Scan for the cell matching the given text and deliver its (x, y) coordinate at center. 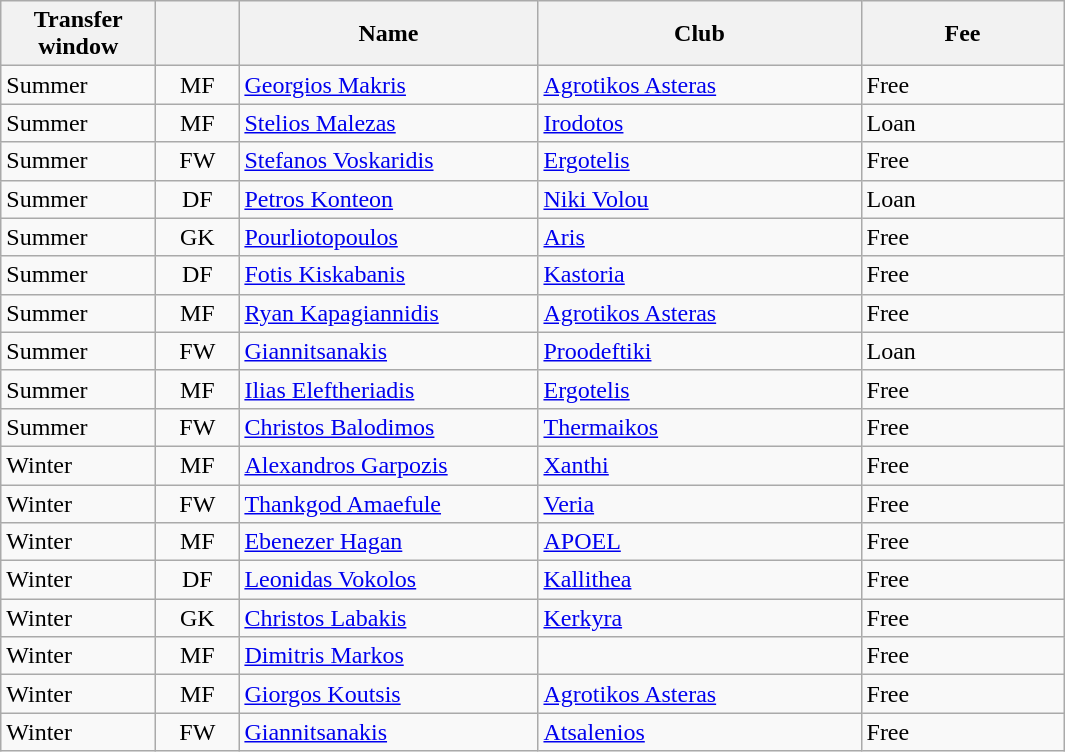
Club (700, 34)
Georgios Makris (388, 85)
Niki Volou (700, 199)
Ebenezer Hagan (388, 542)
Dimitris Markos (388, 656)
Ilias Eleftheriadis (388, 389)
Fee (962, 34)
Fotis Kiskabanis (388, 275)
Atsalenios (700, 732)
Kallithea (700, 580)
Transfer window (78, 34)
APOEL (700, 542)
Veria (700, 503)
Name (388, 34)
Christos Labakis (388, 618)
Thankgod Amaefule (388, 503)
Xanthi (700, 465)
Giorgos Koutsis (388, 694)
Stefanos Voskaridis (388, 161)
Kerkyra (700, 618)
Irodotos (700, 123)
Aris (700, 237)
Kastoria (700, 275)
Alexandros Garpozis (388, 465)
Christos Balodimos (388, 427)
Leonidas Vokolos (388, 580)
Ryan Kapagiannidis (388, 313)
Stelios Malezas (388, 123)
Thermaikos (700, 427)
Petros Konteon (388, 199)
Pourliotopoulos (388, 237)
Proodeftiki (700, 351)
